Determine the (X, Y) coordinate at the center of the cell enclosing the given text.  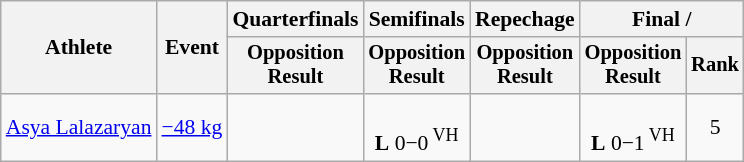
−48 kg (192, 128)
Athlete (79, 48)
Event (192, 48)
L 0−0 VH (416, 128)
5 (715, 128)
Quarterfinals (295, 19)
Semifinals (416, 19)
Asya Lalazaryan (79, 128)
L 0−1 VH (634, 128)
Final / (662, 19)
Repechage (525, 19)
Rank (715, 66)
